Pinpoint the cell where the given text exists, returning its (x, y) midpoint coordinate. 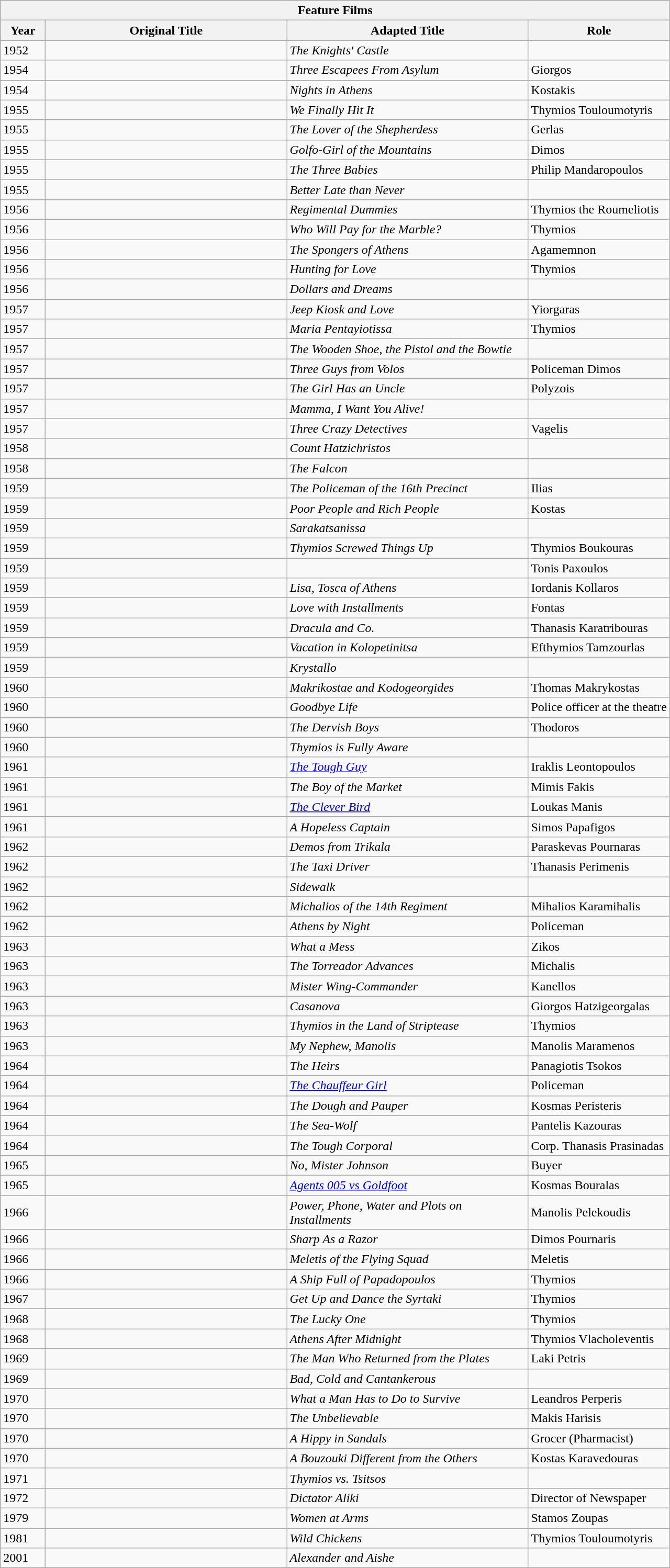
Feature Films (335, 10)
Kosmas Bouralas (599, 1185)
The Girl Has an Uncle (407, 389)
Lisa, Tosca of Athens (407, 588)
Laki Petris (599, 1359)
Poor People and Rich People (407, 508)
Pantelis Kazouras (599, 1125)
Panagiotis Tsokos (599, 1066)
Τhe Man Who Returned from the Plates (407, 1359)
Who Will Pay for the Marble? (407, 229)
A Hippy in Sandals (407, 1438)
Gerlas (599, 130)
Demos from Trikala (407, 847)
Women at Arms (407, 1518)
Giorgos (599, 70)
Manolis Pelekoudis (599, 1212)
Meletis of the Flying Squad (407, 1259)
Grocer (Pharmacist) (599, 1438)
Nights in Athens (407, 90)
Maria Pentayiotissa (407, 329)
What a Mess (407, 946)
Athens by Night (407, 927)
Giorgos Hatzigeorgalas (599, 1006)
Ilias (599, 488)
1972 (23, 1498)
Sidewalk (407, 887)
The Dough and Pauper (407, 1106)
Vacation in Kolopetinitsa (407, 648)
Makrikostae and Kodogeorgides (407, 687)
What a Man Has to Do to Survive (407, 1398)
Jeep Kiosk and Love (407, 309)
The Knights' Castle (407, 50)
Fontas (599, 608)
The Lover of the Shepherdess (407, 130)
Kostas (599, 508)
Thanasis Karatribouras (599, 628)
The Clever Bird (407, 807)
No, Mister Johnson (407, 1165)
1971 (23, 1478)
Goodbye Life (407, 707)
Thomas Makrykostas (599, 687)
Kostas Karavedouras (599, 1458)
Thymios the Roumeliotis (599, 209)
Mister Wing-Commander (407, 986)
The Three Babies (407, 170)
2001 (23, 1558)
The Chauffeur Girl (407, 1086)
Kanellos (599, 986)
Philip Mandaropoulos (599, 170)
Loukas Manis (599, 807)
A Bouzouki Different from the Others (407, 1458)
We Finally Hit It (407, 110)
Zikos (599, 946)
Power, Phone, Water and Plots on Installments (407, 1212)
The Wooden Shoe, the Pistol and the Bowtie (407, 349)
Buyer (599, 1165)
Original Title (166, 30)
Corp. Thanasis Prasinadas (599, 1145)
Dracula and Co. (407, 628)
Iraklis Leontopoulos (599, 767)
Kosmas Peristeris (599, 1106)
Police officer at the theatre (599, 707)
Sarakatsanissa (407, 528)
Vagelis (599, 428)
The Taxi Driver (407, 866)
Thymios Screwed Things Up (407, 548)
A Ship Full of Papadopoulos (407, 1279)
The Boy of the Market (407, 787)
Agents 005 vs Goldfoot (407, 1185)
Michalis (599, 966)
Wild Chickens (407, 1538)
Athens After Midnight (407, 1339)
The Tough Guy (407, 767)
The Dervish Boys (407, 727)
The Unbelievable (407, 1418)
1981 (23, 1538)
1952 (23, 50)
Count Hatzichristos (407, 448)
Bad, Cold and Cantankerous (407, 1379)
Year (23, 30)
Kostakis (599, 90)
Sharp As a Razor (407, 1239)
Manolis Maramenos (599, 1046)
Thodoros (599, 727)
1967 (23, 1299)
Mamma, I Want You Alive! (407, 409)
Meletis (599, 1259)
Thymios in the Land of Striptease (407, 1026)
Love with Installments (407, 608)
Thymios vs. Tsitsos (407, 1478)
Policeman Dimos (599, 369)
Better Late than Never (407, 189)
Stamos Zoupas (599, 1518)
Regimental Dummies (407, 209)
Tonis Paxoulos (599, 568)
Hunting for Love (407, 269)
Casanova (407, 1006)
Dictator Aliki (407, 1498)
Efthymios Tamzourlas (599, 648)
Krystallo (407, 668)
Three Crazy Detectives (407, 428)
Michalios of the 14th Regiment (407, 907)
Golfo-Girl of the Mountains (407, 150)
1979 (23, 1518)
Director of Newspaper (599, 1498)
Iordanis Kollaros (599, 588)
Mihalios Karamihalis (599, 907)
Dimos (599, 150)
Agamemnon (599, 250)
The Lucky One (407, 1319)
Alexander and Aishe (407, 1558)
Thymios Boukouras (599, 548)
Leandros Perperis (599, 1398)
The Policeman of the 16th Precinct (407, 488)
Mimis Fakis (599, 787)
The Sea-Wolf (407, 1125)
Three Escapees From Asylum (407, 70)
A Hopeless Captain (407, 827)
Adapted Title (407, 30)
Polyzois (599, 389)
Yiorgaras (599, 309)
The Torreador Advances (407, 966)
Three Guys from Volos (407, 369)
Thanasis Perimenis (599, 866)
Get Up and Dance the Syrtaki (407, 1299)
Thymios is Fully Aware (407, 747)
The Tough Corporal (407, 1145)
Dollars and Dreams (407, 289)
Dimos Pournaris (599, 1239)
The Falcon (407, 468)
The Heirs (407, 1066)
The Spongers of Athens (407, 250)
Thymios Vlacholeventis (599, 1339)
My Nephew, Manolis (407, 1046)
Role (599, 30)
Paraskevas Pournaras (599, 847)
Makis Harisis (599, 1418)
Simos Papafigos (599, 827)
